Return (x, y) of the center of cell containing provided text 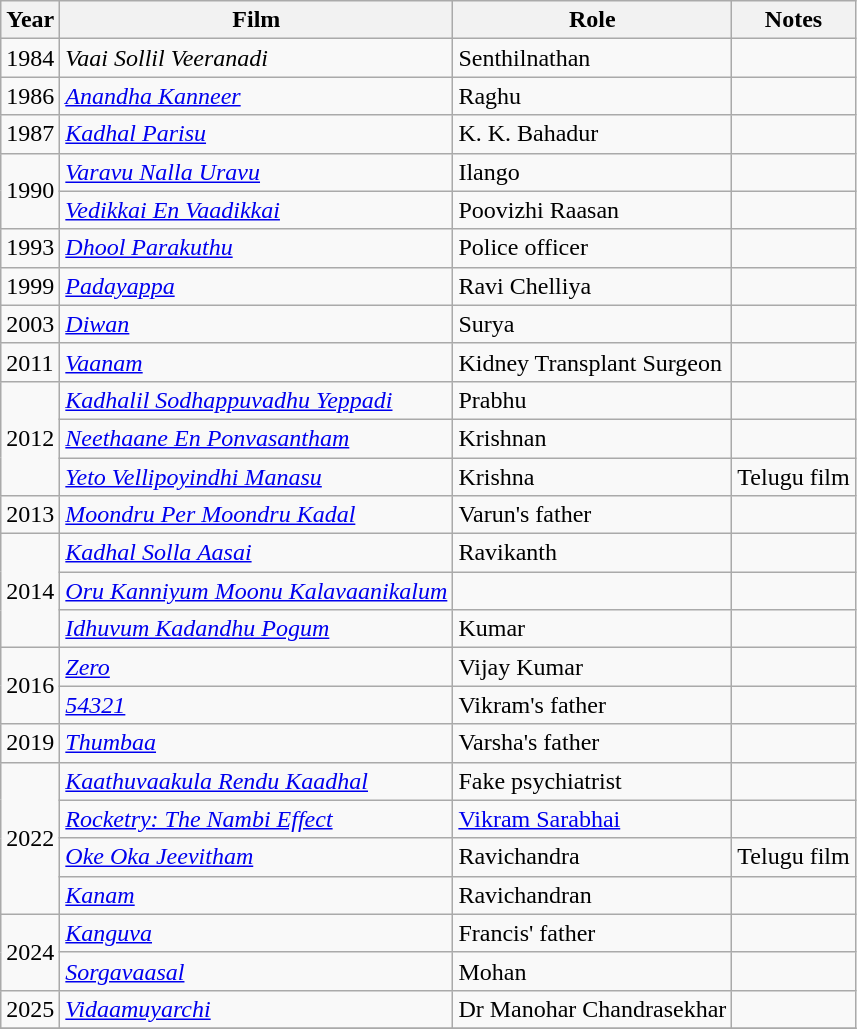
2016 (30, 686)
Prabhu (592, 400)
Kidney Transplant Surgeon (592, 362)
Mohan (592, 971)
Kanguva (256, 933)
Kadhal Parisu (256, 134)
Raghu (592, 96)
Vedikkai En Vaadikkai (256, 210)
Varsha's father (592, 743)
2013 (30, 515)
Kadhal Solla Aasai (256, 553)
Anandha Kanneer (256, 96)
Notes (794, 20)
2011 (30, 362)
Ravichandran (592, 895)
1999 (30, 286)
Yeto Vellipoyindhi Manasu (256, 477)
1986 (30, 96)
2019 (30, 743)
Vikram Sarabhai (592, 819)
Vaanam (256, 362)
Rocketry: The Nambi Effect (256, 819)
Kanam (256, 895)
2012 (30, 438)
Sorgavaasal (256, 971)
Zero (256, 667)
Ilango (592, 172)
2022 (30, 838)
Senthilnathan (592, 58)
1990 (30, 191)
Kadhalil Sodhappuvadhu Yeppadi (256, 400)
54321 (256, 705)
K. K. Bahadur (592, 134)
Francis' father (592, 933)
2003 (30, 324)
Padayappa (256, 286)
Poovizhi Raasan (592, 210)
Ravichandra (592, 857)
Krishnan (592, 438)
Vidaamuyarchi (256, 1009)
Role (592, 20)
Film (256, 20)
Oke Oka Jeevitham (256, 857)
Dhool Parakuthu (256, 248)
Vaai Sollil Veeranadi (256, 58)
Diwan (256, 324)
Fake psychiatrist (592, 781)
Ravikanth (592, 553)
Idhuvum Kadandhu Pogum (256, 629)
1993 (30, 248)
Neethaane En Ponvasantham (256, 438)
Vikram's father (592, 705)
Varavu Nalla Uravu (256, 172)
1987 (30, 134)
1984 (30, 58)
Kumar (592, 629)
Varun's father (592, 515)
Thumbaa (256, 743)
Vijay Kumar (592, 667)
Year (30, 20)
2025 (30, 1009)
Surya (592, 324)
Krishna (592, 477)
2024 (30, 952)
2014 (30, 591)
Police officer (592, 248)
Ravi Chelliya (592, 286)
Dr Manohar Chandrasekhar (592, 1009)
Oru Kanniyum Moonu Kalavaanikalum (256, 591)
Kaathuvaakula Rendu Kaadhal (256, 781)
Moondru Per Moondru Kadal (256, 515)
